Capture the cell that displays the provided text and extract its [x, y] central coordinate. 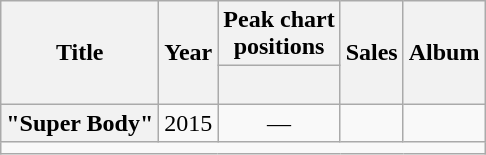
Sales [372, 52]
Year [188, 52]
"Super Body" [80, 123]
— [279, 123]
2015 [188, 123]
Album [444, 52]
Title [80, 52]
Peak chartpositions [279, 34]
